Return [x, y] of the center of cell containing provided text 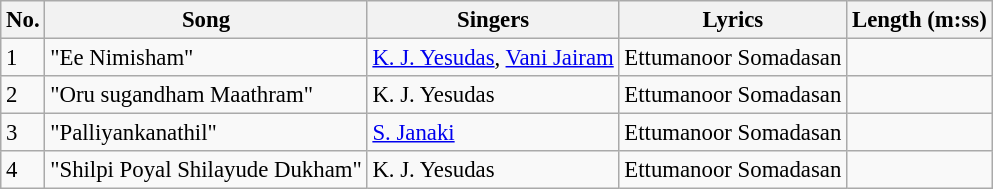
"Ee Nimisham" [206, 58]
"Oru sugandham Maathram" [206, 95]
Lyrics [733, 20]
Song [206, 20]
3 [23, 133]
Singers [493, 20]
S. Janaki [493, 133]
Length (m:ss) [920, 20]
K. J. Yesudas, Vani Jairam [493, 58]
1 [23, 58]
"Palliyankanathil" [206, 133]
2 [23, 95]
"Shilpi Poyal Shilayude Dukham" [206, 170]
No. [23, 20]
4 [23, 170]
